Return (X, Y) of the center of cell containing provided text 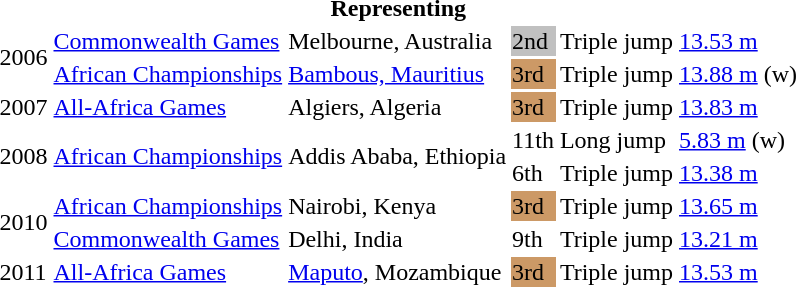
Bambous, Mauritius (398, 74)
9th (534, 239)
Algiers, Algeria (398, 107)
Maputo, Mozambique (398, 272)
11th (534, 140)
Nairobi, Kenya (398, 206)
Melbourne, Australia (398, 41)
6th (534, 173)
2nd (534, 41)
Addis Ababa, Ethiopia (398, 156)
Delhi, India (398, 239)
Long jump (616, 140)
